Scan for the cell matching the given text and deliver its (X, Y) coordinate at center. 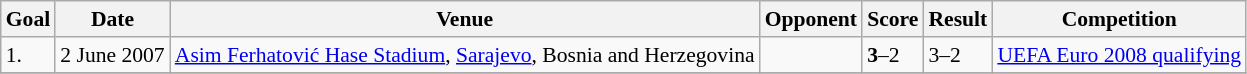
Goal (28, 19)
UEFA Euro 2008 qualifying (1119, 55)
Venue (465, 19)
Opponent (812, 19)
Result (958, 19)
Asim Ferhatović Hase Stadium, Sarajevo, Bosnia and Herzegovina (465, 55)
1. (28, 55)
Date (112, 19)
2 June 2007 (112, 55)
Competition (1119, 19)
Score (892, 19)
